Capture the cell that displays the provided text and extract its (X, Y) central coordinate. 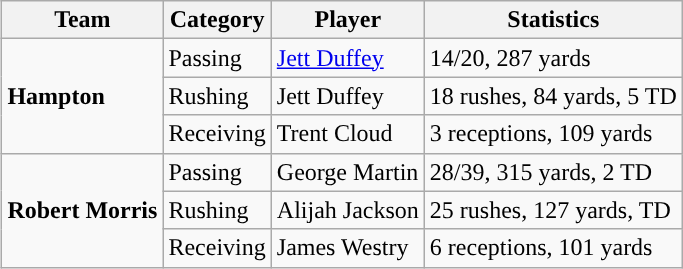
28/39, 315 yards, 2 TD (553, 172)
18 rushes, 84 yards, 5 TD (553, 96)
James Westry (348, 248)
3 receptions, 109 yards (553, 134)
14/20, 287 yards (553, 58)
Statistics (553, 20)
Category (217, 20)
Hampton (82, 96)
25 rushes, 127 yards, TD (553, 210)
Alijah Jackson (348, 210)
6 receptions, 101 yards (553, 248)
George Martin (348, 172)
Player (348, 20)
Trent Cloud (348, 134)
Robert Morris (82, 210)
Team (82, 20)
